Capture the cell that displays the provided text and extract its [X, Y] central coordinate. 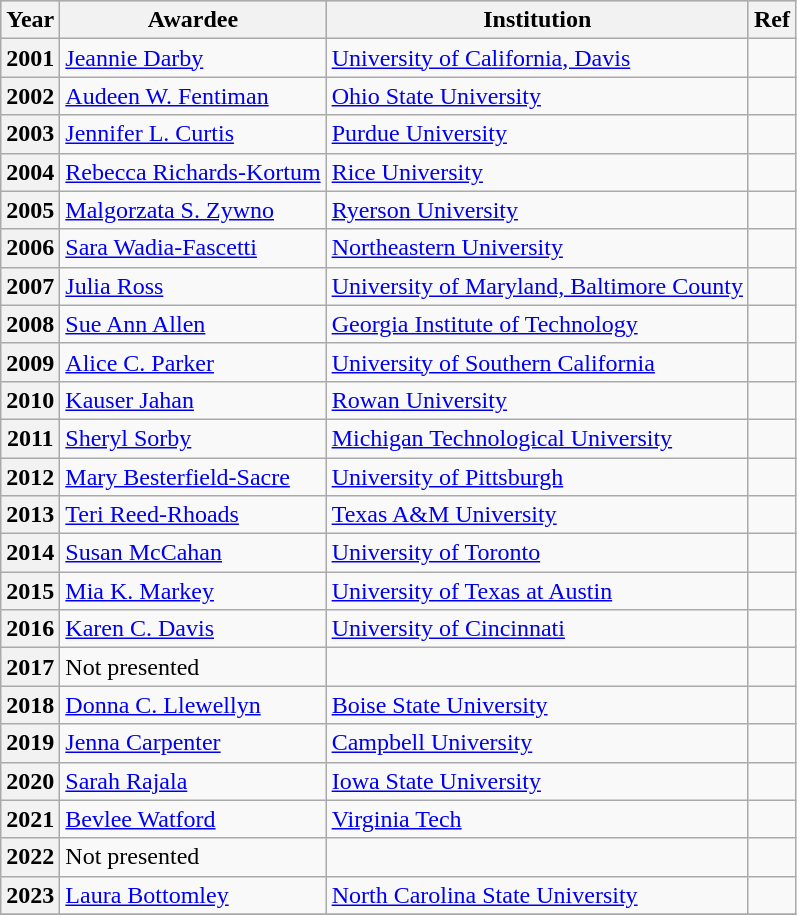
Jenna Carpenter [193, 743]
Jeannie Darby [193, 58]
2001 [30, 58]
Boise State University [537, 705]
Rice University [537, 172]
2011 [30, 438]
Susan McCahan [193, 553]
2022 [30, 857]
University of California, Davis [537, 58]
Iowa State University [537, 781]
Northeastern University [537, 248]
2013 [30, 515]
Purdue University [537, 134]
Alice C. Parker [193, 362]
Malgorzata S. Zywno [193, 210]
Sara Wadia-Fascetti [193, 248]
2002 [30, 96]
2016 [30, 629]
Julia Ross [193, 286]
2004 [30, 172]
2020 [30, 781]
Laura Bottomley [193, 895]
2005 [30, 210]
2018 [30, 705]
Awardee [193, 20]
Campbell University [537, 743]
Sheryl Sorby [193, 438]
Michigan Technological University [537, 438]
Jennifer L. Curtis [193, 134]
University of Pittsburgh [537, 477]
Rebecca Richards-Kortum [193, 172]
Texas A&M University [537, 515]
Mary Besterfield-Sacre [193, 477]
Karen C. Davis [193, 629]
2009 [30, 362]
Georgia Institute of Technology [537, 324]
Donna C. Llewellyn [193, 705]
University of Toronto [537, 553]
2021 [30, 819]
Kauser Jahan [193, 400]
2019 [30, 743]
2014 [30, 553]
University of Southern California [537, 362]
2010 [30, 400]
Year [30, 20]
2023 [30, 895]
2015 [30, 591]
2003 [30, 134]
2007 [30, 286]
Sue Ann Allen [193, 324]
North Carolina State University [537, 895]
Ryerson University [537, 210]
Ohio State University [537, 96]
Audeen W. Fentiman [193, 96]
2006 [30, 248]
Institution [537, 20]
Virginia Tech [537, 819]
2017 [30, 667]
Rowan University [537, 400]
University of Maryland, Baltimore County [537, 286]
2012 [30, 477]
Mia K. Markey [193, 591]
Bevlee Watford [193, 819]
2008 [30, 324]
Sarah Rajala [193, 781]
University of Texas at Austin [537, 591]
Ref [772, 20]
Teri Reed-Rhoads [193, 515]
University of Cincinnati [537, 629]
